Capture the cell that displays the provided text and extract its [x, y] central coordinate. 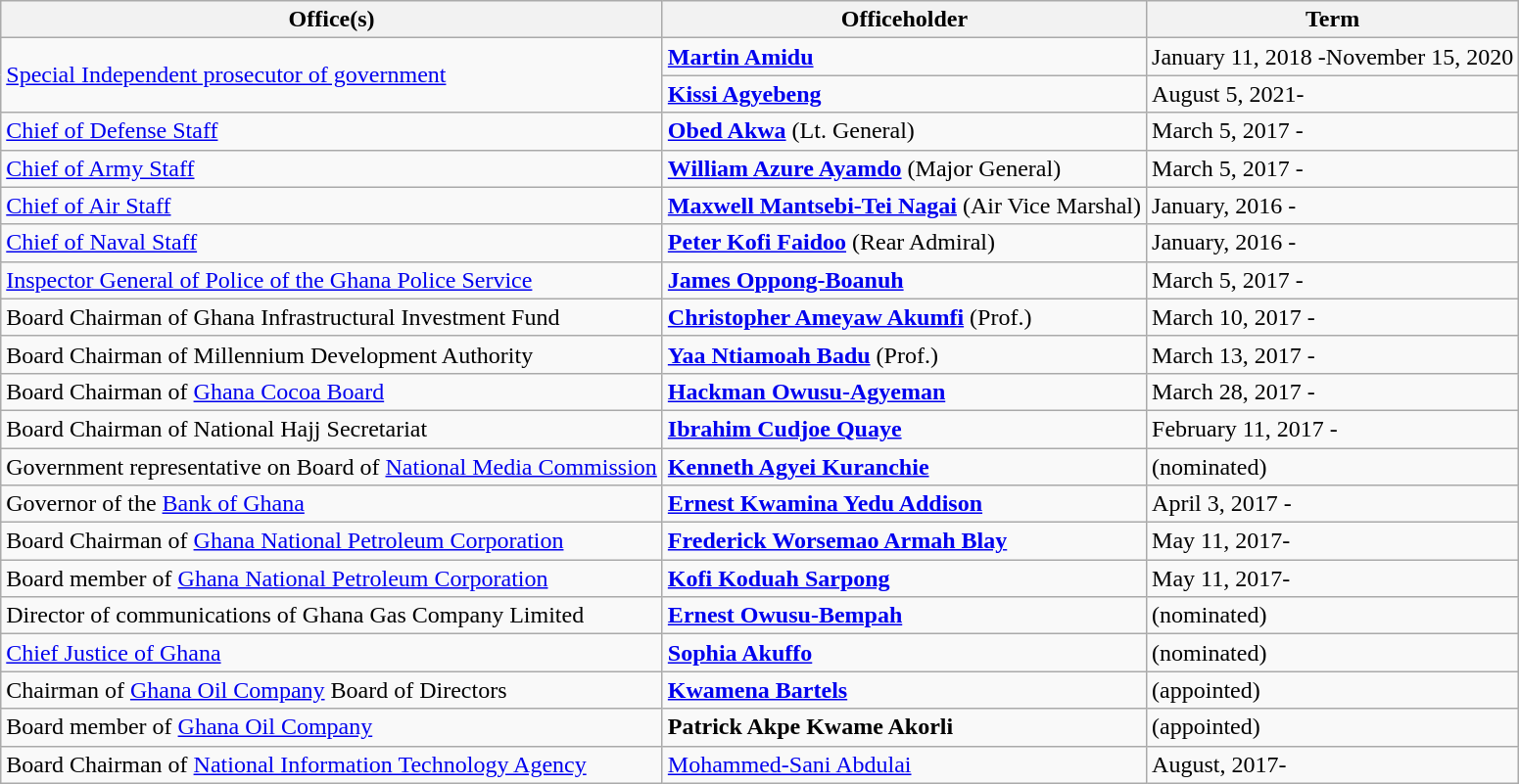
James Oppong-Boanuh [904, 280]
Board Chairman of National Information Technology Agency [332, 764]
Chief of Air Staff [332, 206]
Sophia Akuffo [904, 653]
January 11, 2018 -November 15, 2020 [1333, 57]
Patrick Akpe Kwame Akorli [904, 727]
Kenneth Agyei Kuranchie [904, 467]
Chairman of Ghana Oil Company Board of Directors [332, 690]
April 3, 2017 - [1333, 504]
Governor of the Bank of Ghana [332, 504]
August, 2017- [1333, 764]
Board Chairman of Ghana Cocoa Board [332, 392]
February 11, 2017 - [1333, 429]
March 10, 2017 - [1333, 317]
Office(s) [332, 20]
Officeholder [904, 20]
Board Chairman of National Hajj Secretariat [332, 429]
Christopher Ameyaw Akumfi (Prof.) [904, 317]
Chief of Defense Staff [332, 131]
Chief of Naval Staff [332, 243]
Kissi Agyebeng [904, 94]
William Azure Ayamdo (Major General) [904, 168]
Maxwell Mantsebi-Tei Nagai (Air Vice Marshal) [904, 206]
Board member of Ghana National Petroleum Corporation [332, 578]
Special Independent prosecutor of government [332, 75]
Board Chairman of Ghana Infrastructural Investment Fund [332, 317]
Peter Kofi Faidoo (Rear Admiral) [904, 243]
Inspector General of Police of the Ghana Police Service [332, 280]
Hackman Owusu-Agyeman [904, 392]
Frederick Worsemao Armah Blay [904, 541]
Chief Justice of Ghana [332, 653]
Yaa Ntiamoah Badu (Prof.) [904, 354]
Ernest Owusu-Bempah [904, 616]
Chief of Army Staff [332, 168]
March 28, 2017 - [1333, 392]
Board Chairman of Ghana National Petroleum Corporation [332, 541]
March 13, 2017 - [1333, 354]
Obed Akwa (Lt. General) [904, 131]
Kwamena Bartels [904, 690]
Mohammed-Sani Abdulai [904, 764]
Ibrahim Cudjoe Quaye [904, 429]
Director of communications of Ghana Gas Company Limited [332, 616]
Government representative on Board of National Media Commission [332, 467]
Martin Amidu [904, 57]
Ernest Kwamina Yedu Addison [904, 504]
Board Chairman of Millennium Development Authority [332, 354]
August 5, 2021- [1333, 94]
Term [1333, 20]
Kofi Koduah Sarpong [904, 578]
Board member of Ghana Oil Company [332, 727]
